From the cell containing the given text, extract its center point as (x, y) coordinate. 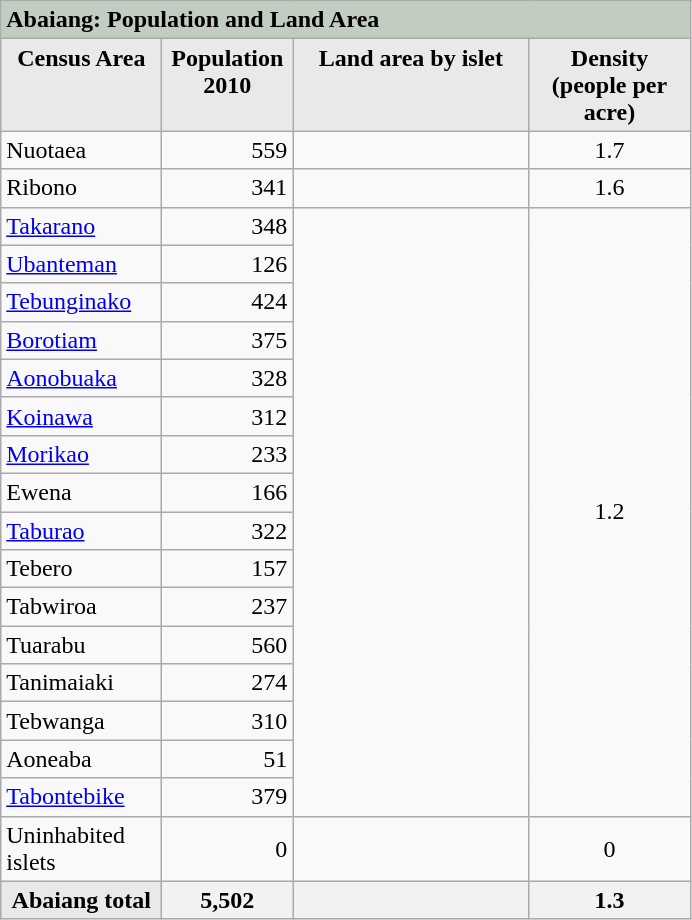
Aonobuaka (82, 378)
274 (228, 683)
Tanimaiaki (82, 683)
Aoneaba (82, 759)
Tabontebike (82, 797)
Taburao (82, 531)
1.6 (610, 188)
Morikao (82, 454)
Abaiang total (82, 900)
Population 2010 (228, 85)
559 (228, 150)
Borotiam (82, 340)
322 (228, 531)
Density (people per acre) (610, 85)
328 (228, 378)
Koinawa (82, 416)
Nuotaea (82, 150)
Tebunginako (82, 302)
379 (228, 797)
Takarano (82, 226)
Tebwanga (82, 721)
Ewena (82, 492)
166 (228, 492)
Uninhabited islets (82, 848)
424 (228, 302)
1.3 (610, 900)
5,502 (228, 900)
157 (228, 569)
Tebero (82, 569)
126 (228, 264)
1.7 (610, 150)
Land area by islet (411, 85)
51 (228, 759)
233 (228, 454)
375 (228, 340)
Abaiang: Population and Land Area (346, 20)
1.2 (610, 512)
Census Area (82, 85)
560 (228, 645)
312 (228, 416)
310 (228, 721)
Ubanteman (82, 264)
Ribono (82, 188)
Tuarabu (82, 645)
Tabwiroa (82, 607)
348 (228, 226)
341 (228, 188)
237 (228, 607)
